Scan for the cell matching the given text and deliver its [x, y] coordinate at center. 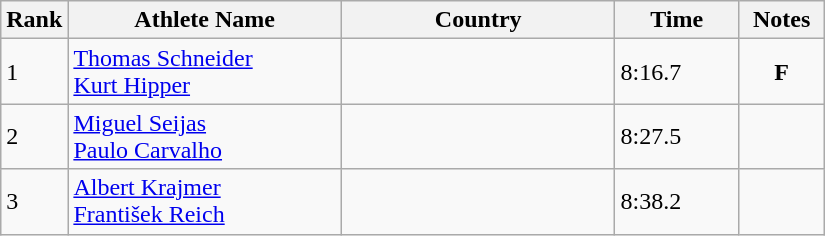
F [782, 72]
Time [677, 20]
Notes [782, 20]
3 [34, 202]
Athlete Name [205, 20]
8:16.7 [677, 72]
Country [478, 20]
Albert KrajmerFrantišek Reich [205, 202]
Thomas SchneiderKurt Hipper [205, 72]
2 [34, 136]
8:38.2 [677, 202]
Rank [34, 20]
8:27.5 [677, 136]
Miguel SeijasPaulo Carvalho [205, 136]
1 [34, 72]
